Determine the (x, y) coordinate at the center of the cell enclosing the given text.  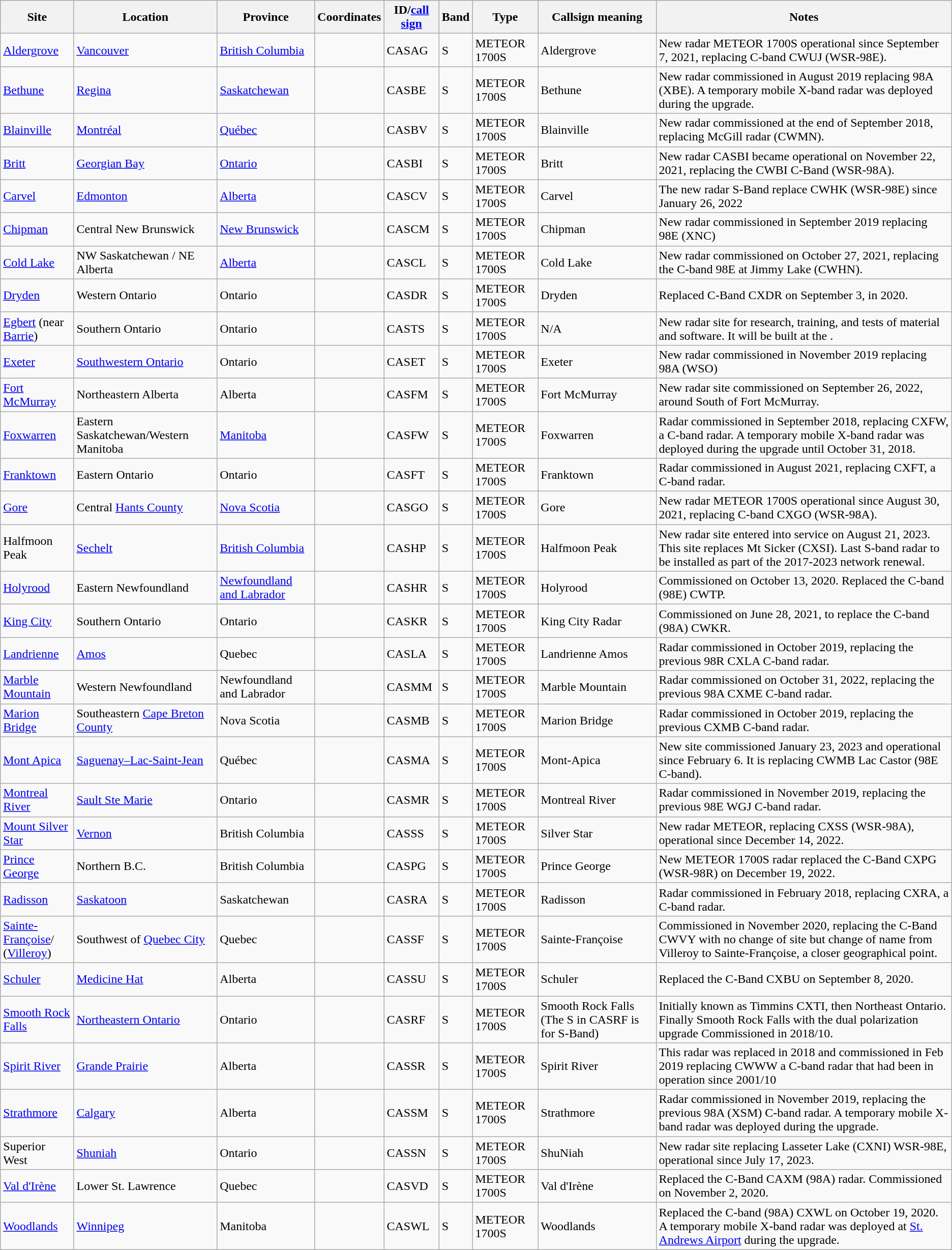
CASKR (411, 621)
Eastern Ontario (145, 475)
New site commissioned January 23, 2023 and operational since February 6. It is replacing CWMB Lac Castor (98E C-band). (804, 760)
Replaced the C-band (98A) CXWL on October 19, 2020. A temporary mobile X-band radar was deployed at St. Andrews Airport during the upgrade. (804, 1226)
CASHP (411, 548)
Northern B.C. (145, 866)
Saguenay–Lac-Saint-Jean (145, 760)
CASSN (411, 1153)
N/A (597, 329)
Medicine Hat (145, 979)
Winnipeg (145, 1226)
New radar METEOR, replacing CXSS (WSR-98A), operational since December 14, 2022. (804, 833)
CASSR (411, 1066)
New radar commissioned in September 2019 replacing 98E (XNC) (804, 229)
New radar commissioned at the end of September 2018, replacing McGill radar (CWMN). (804, 130)
Radar commissioned in October 2019, replacing the previous CXMB C-band radar. (804, 720)
Lower St. Lawrence (145, 1186)
CASLA (411, 654)
Type (505, 17)
Landrienne Amos (597, 654)
CASFW (411, 434)
Province (266, 17)
Radar commissioned in November 2019, replacing the previous 98E WGJ C-band radar. (804, 800)
Radar commissioned in February 2018, replacing CXRA, a C-band radar. (804, 899)
King City Radar (597, 621)
Coordinates (349, 17)
Vernon (145, 833)
Central New Brunswick (145, 229)
New radar commissioned in November 2019 replacing 98A (WSO) (804, 361)
CASET (411, 361)
Location (145, 17)
Eastern Newfoundland (145, 588)
CASMA (411, 760)
Superior West (37, 1153)
Saskatoon (145, 899)
CASDR (411, 295)
Replaced the C-Band CXBU on September 8, 2020. (804, 979)
Silver Star (597, 833)
CASVD (411, 1186)
New radar METEOR 1700S operational since September 7, 2021, replacing C-band CWUJ (WSR-98E). (804, 50)
New Brunswick (266, 229)
Radar commissioned in November 2019, replacing the previous 98A (XSM) C-band radar. A temporary mobile X-band radar was deployed during the upgrade. (804, 1113)
CASTS (411, 329)
Replaced the C-Band CAXM (98A) radar. Commissioned on November 2, 2020. (804, 1186)
CASRF (411, 1020)
CASMM (411, 687)
Radar commissioned on October 31, 2022, replacing the previous 98A CXME C-band radar. (804, 687)
CASWL (411, 1226)
ID/call sign (411, 17)
CASSF (411, 939)
Western Ontario (145, 295)
Landrienne (37, 654)
NW Saskatchewan / NE Alberta (145, 263)
CASBV (411, 130)
Georgian Bay (145, 163)
Amos (145, 654)
Sechelt (145, 548)
CASRA (411, 899)
Smooth Rock Falls (The S in CASRF is for S-Band) (597, 1020)
Replaced C-Band CXDR on September 3, in 2020. (804, 295)
New radar commissioned in August 2019 replacing 98A (XBE). A temporary mobile X-band radar was deployed during the upgrade. (804, 90)
Southwestern Ontario (145, 361)
Initially known as Timmins CXTI, then Northeast Ontario. Finally Smooth Rock Falls with the dual polarization upgrade Commissioned in 2018/10. (804, 1020)
CASSM (411, 1113)
CASBE (411, 90)
New radar CASBI became operational on November 22, 2021, replacing the CWBI C-Band (WSR-98A). (804, 163)
Vancouver (145, 50)
Sainte-Françoise/(Villeroy) (37, 939)
New radar site for research, training, and tests of material and software. It will be built at the . (804, 329)
Mount Silver Star (37, 833)
CASBI (411, 163)
CASCL (411, 263)
Site (37, 17)
Central Hants County (145, 508)
Mont-Apica (597, 760)
New radar METEOR 1700S operational since August 30, 2021, replacing C-band CXGO (WSR-98A). (804, 508)
CASAG (411, 50)
Grande Prairie (145, 1066)
Radar commissioned in October 2019, replacing the previous 98R CXLA C-band radar. (804, 654)
ShuNiah (597, 1153)
Southeastern Cape Breton County (145, 720)
CASSS (411, 833)
Northeastern Alberta (145, 395)
Sainte-Françoise (597, 939)
CASHR (411, 588)
CASPG (411, 866)
CASCM (411, 229)
King City (37, 621)
Callsign meaning (597, 17)
CASMB (411, 720)
Northeastern Ontario (145, 1020)
Western Newfoundland (145, 687)
This radar was replaced in 2018 and commissioned in Feb 2019 replacing CWWW a C-band radar that had been in operation since 2001/10 (804, 1066)
New radar site replacing Lasseter Lake (CXNI) WSR-98E, operational since July 17, 2023. (804, 1153)
Edmonton (145, 196)
New METEOR 1700S radar replaced the C-Band CXPG (WSR-98R) on December 19, 2022. (804, 866)
Commissioned on June 28, 2021, to replace the C-band (98A) CWKR. (804, 621)
Commissioned on October 13, 2020. Replaced the C-band (98E) CWTP. (804, 588)
Band (456, 17)
Smooth Rock Falls (37, 1020)
Notes (804, 17)
New radar site commissioned on September 26, 2022, around South of Fort McMurray. (804, 395)
Southwest of Quebec City (145, 939)
CASSU (411, 979)
CASMR (411, 800)
Mont Apica (37, 760)
CASGO (411, 508)
New radar commissioned on October 27, 2021, replacing the C-band 98E at Jimmy Lake (CWHN). (804, 263)
CASFT (411, 475)
Montréal (145, 130)
Shuniah (145, 1153)
Sault Ste Marie (145, 800)
The new radar S-Band replace CWHK (WSR-98E) since January 26, 2022 (804, 196)
Radar commissioned in August 2021, replacing CXFT, a C-band radar. (804, 475)
Regina (145, 90)
Calgary (145, 1113)
Egbert (near Barrie) (37, 329)
CASFM (411, 395)
Eastern Saskatchewan/Western Manitoba (145, 434)
CASCV (411, 196)
